Find where the given text appears and provide that cell's center as [x, y] coordinate. 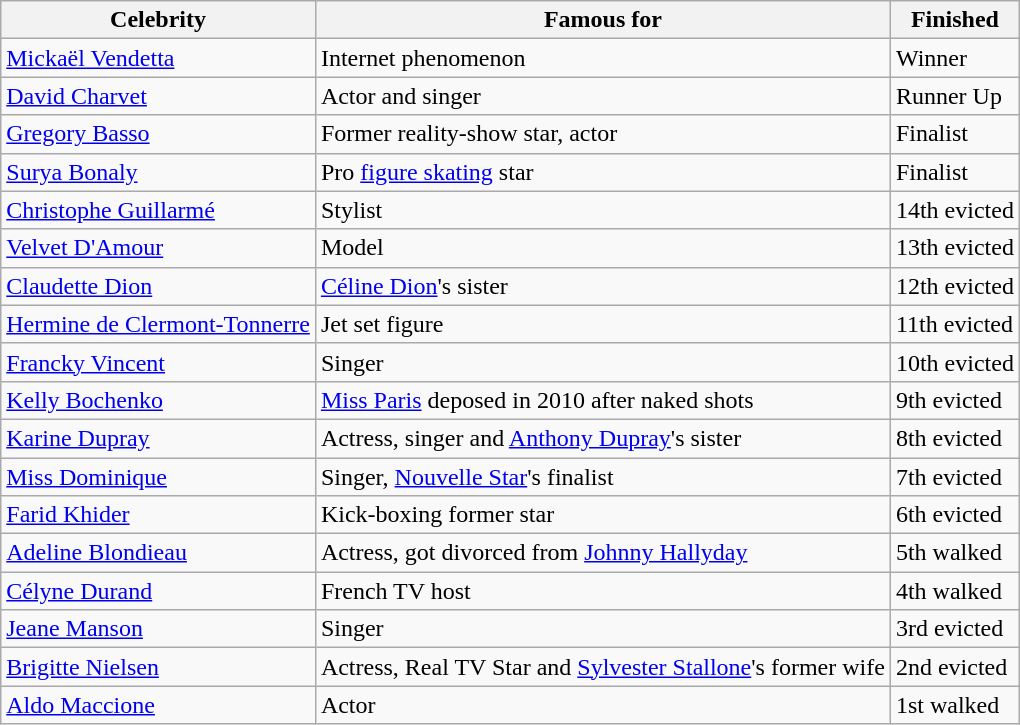
Miss Paris deposed in 2010 after naked shots [602, 400]
Jeane Manson [158, 629]
Karine Dupray [158, 438]
Brigitte Nielsen [158, 667]
Aldo Maccione [158, 705]
13th evicted [954, 248]
9th evicted [954, 400]
Christophe Guillarmé [158, 210]
Actress, singer and Anthony Dupray's sister [602, 438]
Jet set figure [602, 324]
Model [602, 248]
Céline Dion's sister [602, 286]
Actress, Real TV Star and Sylvester Stallone's former wife [602, 667]
Actor and singer [602, 96]
Celebrity [158, 20]
7th evicted [954, 477]
Kelly Bochenko [158, 400]
Claudette Dion [158, 286]
5th walked [954, 553]
Miss Dominique [158, 477]
Surya Bonaly [158, 172]
8th evicted [954, 438]
14th evicted [954, 210]
11th evicted [954, 324]
Actor [602, 705]
Farid Khider [158, 515]
4th walked [954, 591]
Singer, Nouvelle Star's finalist [602, 477]
Célyne Durand [158, 591]
2nd evicted [954, 667]
Hermine de Clermont-Tonnerre [158, 324]
Velvet D'Amour [158, 248]
Finished [954, 20]
Francky Vincent [158, 362]
1st walked [954, 705]
Runner Up [954, 96]
Kick-boxing former star [602, 515]
Winner [954, 58]
Pro figure skating star [602, 172]
Gregory Basso [158, 134]
12th evicted [954, 286]
3rd evicted [954, 629]
Stylist [602, 210]
Actress, got divorced from Johnny Hallyday [602, 553]
French TV host [602, 591]
Adeline Blondieau [158, 553]
David Charvet [158, 96]
6th evicted [954, 515]
Former reality-show star, actor [602, 134]
Internet phenomenon [602, 58]
Famous for [602, 20]
10th evicted [954, 362]
Mickaël Vendetta [158, 58]
